Provide the [x, y] coordinate of the cell's center where the given text is located.  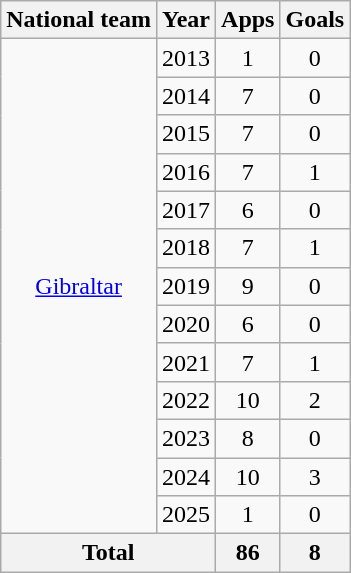
Gibraltar [79, 286]
86 [248, 553]
2021 [186, 362]
2013 [186, 58]
National team [79, 20]
2017 [186, 210]
2023 [186, 438]
2015 [186, 134]
9 [248, 286]
2014 [186, 96]
2024 [186, 477]
2022 [186, 400]
2016 [186, 172]
Goals [315, 20]
2019 [186, 286]
Year [186, 20]
3 [315, 477]
2025 [186, 515]
Apps [248, 20]
Total [108, 553]
2018 [186, 248]
2 [315, 400]
2020 [186, 324]
